Provide the [x, y] coordinate of the cell's center where the given text is located.  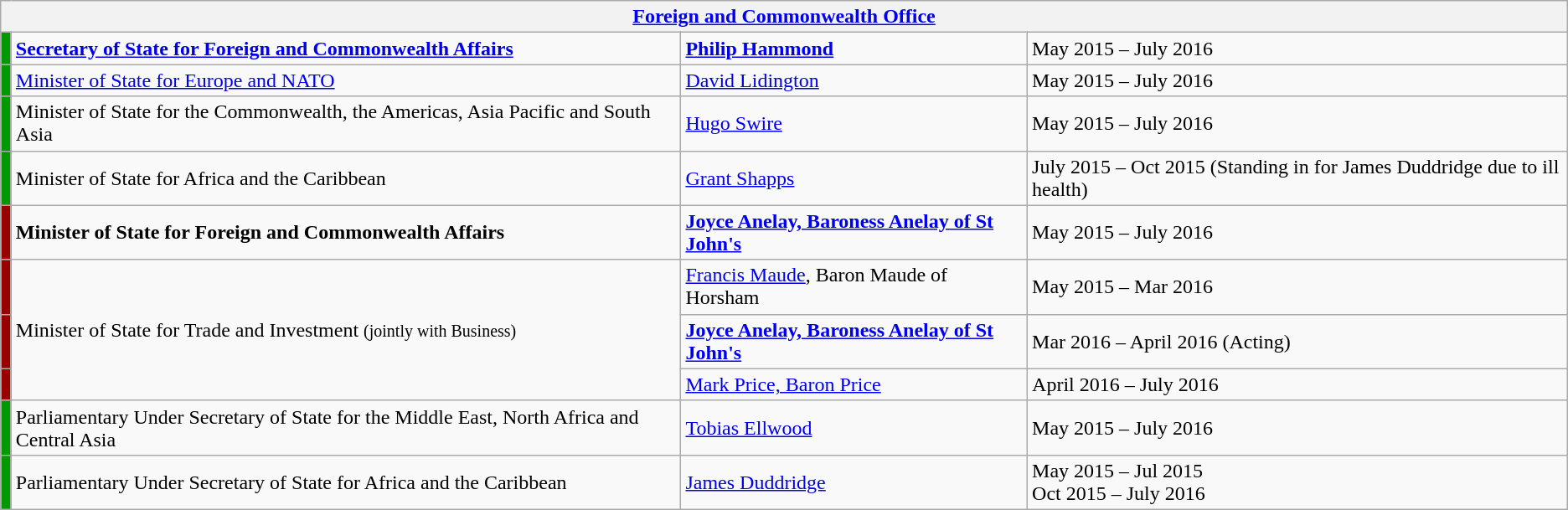
Francis Maude, Baron Maude of Horsham [854, 286]
Mar 2016 – April 2016 (Acting) [1298, 342]
Foreign and Commonwealth Office [784, 17]
Mark Price, Baron Price [854, 384]
July 2015 – Oct 2015 (Standing in for James Duddridge due to ill health) [1298, 178]
James Duddridge [854, 482]
Minister of State for Africa and the Caribbean [346, 178]
May 2015 – Jul 2015Oct 2015 – July 2016 [1298, 482]
Hugo Swire [854, 124]
Philip Hammond [854, 49]
May 2015 – Mar 2016 [1298, 286]
David Lidington [854, 80]
Parliamentary Under Secretary of State for the Middle East, North Africa and Central Asia [346, 427]
Minister of State for Trade and Investment (jointly with Business) [346, 330]
Tobias Ellwood [854, 427]
Secretary of State for Foreign and Commonwealth Affairs [346, 49]
Minister of State for Foreign and Commonwealth Affairs [346, 233]
Grant Shapps [854, 178]
April 2016 – July 2016 [1298, 384]
Parliamentary Under Secretary of State for Africa and the Caribbean [346, 482]
Minister of State for Europe and NATO [346, 80]
Minister of State for the Commonwealth, the Americas, Asia Pacific and South Asia [346, 124]
